Capture the cell that displays the provided text and extract its (x, y) central coordinate. 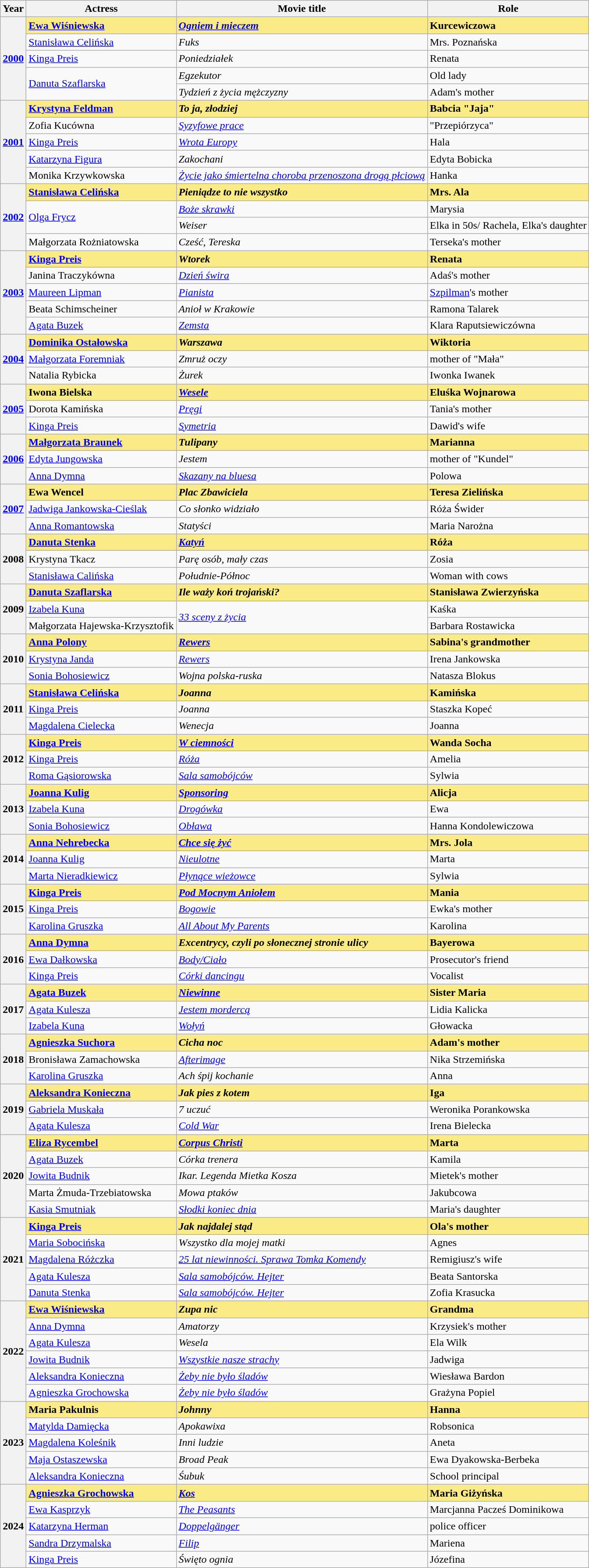
Maja Ostaszewska (101, 1459)
Krystyna Tkacz (101, 559)
Anna (508, 1076)
Maria Sobocińska (101, 1242)
Córki dancingu (302, 976)
Dzień świra (302, 276)
2002 (13, 217)
Zofia Krasucka (508, 1293)
Wojna polska-ruska (302, 676)
Boże skrawki (302, 209)
Krystyna Janda (101, 659)
Jadwiga (508, 1359)
Dawid's wife (508, 425)
Wiktoria (508, 342)
Barbara Rostawicka (508, 626)
Wenecja (302, 726)
All About My Parents (302, 926)
Ogniem i mieczem (302, 25)
Hala (508, 142)
2022 (13, 1351)
Bayerowa (508, 942)
Polowa (508, 475)
Iwona Bielska (101, 392)
Maria Pakulnis (101, 1409)
Agnes (508, 1242)
2003 (13, 292)
Mrs. Poznańska (508, 42)
Woman with cows (508, 576)
2015 (13, 909)
Doppelgänger (302, 1526)
Beata Schimscheiner (101, 309)
Aneta (508, 1443)
Mrs. Jola (508, 842)
Sponsoring (302, 793)
Niewinne (302, 992)
Ile waży koń trojański? (302, 592)
Afterimage (302, 1059)
Magdalena Cielecka (101, 726)
Mowa ptaków (302, 1193)
Ramona Talarek (508, 309)
Janina Traczykówna (101, 276)
Eliza Rycembel (101, 1143)
Zofia Kucówna (101, 125)
33 sceny z życia (302, 617)
Szpilman's mother (508, 292)
Hanka (508, 175)
Syzyfowe prace (302, 125)
2000 (13, 59)
Symetria (302, 425)
Życie jako śmiertelna choroba przenoszona drogą płciową (302, 175)
Małgorzata Hajewska-Krzysztofik (101, 626)
Maria Giżyńska (508, 1493)
2024 (13, 1526)
Józefina (508, 1560)
Inni ludzie (302, 1443)
The Peasants (302, 1509)
Hanna Kondolewiczowa (508, 826)
Role (508, 9)
Chce się żyć (302, 842)
Jestem mordercą (302, 1009)
Katarzyna Figura (101, 159)
Sandra Drzymalska (101, 1543)
Żurek (302, 375)
mother of "Mała" (508, 359)
Pianista (302, 292)
Wesele (302, 392)
Anna Romantowska (101, 526)
Statyści (302, 526)
Cold War (302, 1126)
Warszawa (302, 342)
Prosecutor's friend (508, 959)
Kaśka (508, 609)
Remigiusz's wife (508, 1259)
Róża Świder (508, 509)
Broad Peak (302, 1459)
Jestem (302, 459)
Ach śpij kochanie (302, 1076)
Klara Raputsiewiczówna (508, 326)
Marianna (508, 442)
Plac Zbawiciela (302, 492)
Małgorzata Foremniak (101, 359)
Robsonica (508, 1426)
Wszystko dla mojej matki (302, 1242)
Eluśka Wojnarowa (508, 392)
Cześć, Tereska (302, 242)
police officer (508, 1526)
Sabina's grandmother (508, 642)
2008 (13, 559)
Olga Frycz (101, 217)
2009 (13, 609)
Pod Mocnym Aniołem (302, 892)
Marcjanna Pacześ Dominikowa (508, 1509)
Marta Żmuda-Trzebiatowska (101, 1193)
Sala samobójców (302, 776)
Tania's mother (508, 409)
Agnieszka Suchora (101, 1043)
Nieulotne (302, 859)
2013 (13, 809)
2010 (13, 659)
2001 (13, 142)
Weiser (302, 226)
Skazany na bluesa (302, 475)
Marysia (508, 209)
Ela Wilk (508, 1343)
Terseka's mother (508, 242)
Ewa Wencel (101, 492)
Iga (508, 1093)
Bronisława Zamachowska (101, 1059)
Jadwiga Jankowska-Cieślak (101, 509)
Wołyń (302, 1026)
Anna Polony (101, 642)
Płynące wieżowce (302, 876)
2004 (13, 359)
Południe-Północ (302, 576)
Tulipany (302, 442)
Movie title (302, 9)
Old lady (508, 75)
Year (13, 9)
mother of "Kundel" (508, 459)
Zakochani (302, 159)
Hanna (508, 1409)
Monika Krzywkowska (101, 175)
Nika Strzemińska (508, 1059)
2019 (13, 1109)
Kurcewiczowa (508, 25)
Elka in 50s/ Rachela, Elka's daughter (508, 226)
School principal (508, 1476)
Dorota Kamińska (101, 409)
Jak najdalej stąd (302, 1226)
Matylda Damięcka (101, 1426)
Kasia Smutniak (101, 1209)
Kamila (508, 1159)
Ola's mother (508, 1226)
2020 (13, 1176)
Krzysiek's mother (508, 1326)
Małgorzata Rożniatowska (101, 242)
Johnny (302, 1409)
2018 (13, 1059)
Ewa Dałkowska (101, 959)
Ewka's mother (508, 909)
Vocalist (508, 976)
Gabriela Muskała (101, 1109)
Małgorzata Braunek (101, 442)
Beata Santorska (508, 1276)
25 lat niewinności. Sprawa Tomka Komendy (302, 1259)
Filip (302, 1543)
2021 (13, 1259)
Edyta Jungowska (101, 459)
Mariena (508, 1543)
Stanisława Zwierzyńska (508, 592)
Obława (302, 826)
Dominika Ostałowska (101, 342)
"Przepiórzyca" (508, 125)
Excentrycy, czyli po słonecznej stronie ulicy (302, 942)
Ewa (508, 809)
Katyń (302, 542)
Babcia "Jaja" (508, 109)
Wszystkie nasze strachy (302, 1359)
Zupa nic (302, 1310)
Kos (302, 1493)
Jakubcowa (508, 1193)
Apokawixa (302, 1426)
Kamińska (508, 692)
Grandma (508, 1310)
2007 (13, 509)
Bogowie (302, 909)
Marta Nieradkiewicz (101, 876)
Jak pies z kotem (302, 1093)
2006 (13, 459)
Parę osób, mały czas (302, 559)
Staszka Kopeć (508, 709)
2012 (13, 759)
Śubuk (302, 1476)
Głowacka (508, 1026)
To ja, złodziej (302, 109)
Zosia (508, 559)
Weronika Porankowska (508, 1109)
Corpus Christi (302, 1143)
Zemsta (302, 326)
Poniedziałek (302, 59)
Fuks (302, 42)
Irena Bielecka (508, 1126)
Wtorek (302, 259)
Maria Narożna (508, 526)
Katarzyna Herman (101, 1526)
Amelia (508, 759)
2005 (13, 409)
Anna Nehrebecka (101, 842)
Tydzień z życia mężczyzny (302, 92)
Zmruż oczy (302, 359)
2011 (13, 709)
Cicha noc (302, 1043)
Ewa Kasprzyk (101, 1509)
2016 (13, 959)
Adaś's mother (508, 276)
Body/Ciało (302, 959)
Pieniądze to nie wszystko (302, 192)
Magdalena Koleśnik (101, 1443)
Pręgi (302, 409)
Edyta Bobicka (508, 159)
Wiesława Bardon (508, 1376)
Maureen Lipman (101, 292)
Karolina (508, 926)
Mietek's mother (508, 1176)
Krystyna Feldman (101, 109)
Amatorzy (302, 1326)
Lidia Kalicka (508, 1009)
Irena Jankowska (508, 659)
Magdalena Różczka (101, 1259)
Drogówka (302, 809)
Co słonko widziało (302, 509)
Ewa Dyakowska-Berbeka (508, 1459)
W ciemności (302, 743)
Stanisława Calińska (101, 576)
Alicja (508, 793)
Mrs. Ala (508, 192)
Actress (101, 9)
Natalia Rybicka (101, 375)
Iwonka Iwanek (508, 375)
Święto ognia (302, 1560)
Wrota Europy (302, 142)
Sister Maria (508, 992)
Natasza Blokus (508, 676)
Maria's daughter (508, 1209)
Słodki koniec dnia (302, 1209)
7 uczuć (302, 1109)
Ikar. Legenda Mietka Kosza (302, 1176)
Anioł w Krakowie (302, 309)
2014 (13, 859)
2017 (13, 1009)
Córka trenera (302, 1159)
Mania (508, 892)
Teresa Zielińska (508, 492)
2023 (13, 1443)
Roma Gąsiorowska (101, 776)
Wesela (302, 1343)
Grażyna Popiel (508, 1393)
Egzekutor (302, 75)
Wanda Socha (508, 743)
